For the text-containing cell, return its midpoint in (x, y) coordinate format. 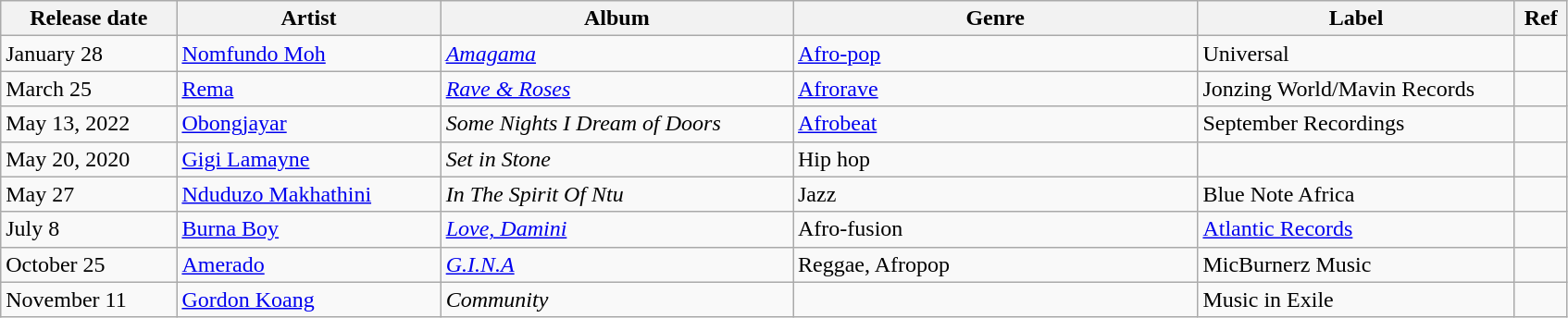
Some Nights I Dream of Doors (616, 124)
Love, Damini (616, 229)
Rema (309, 89)
Blue Note Africa (1356, 194)
Obongjayar (309, 124)
Atlantic Records (1356, 229)
Gordon Koang (309, 300)
In The Spirit Of Ntu (616, 194)
Release date (89, 18)
Gigi Lamayne (309, 159)
March 25 (89, 89)
Genre (994, 18)
November 11 (89, 300)
Community (616, 300)
Music in Exile (1356, 300)
Label (1356, 18)
Ref (1540, 18)
Afro-pop (994, 54)
Universal (1356, 54)
May 27 (89, 194)
MicBurnerz Music (1356, 264)
Nduduzo Makhathini (309, 194)
Amagama (616, 54)
Jonzing World/Mavin Records (1356, 89)
May 13, 2022 (89, 124)
Burna Boy (309, 229)
September Recordings (1356, 124)
Amerado (309, 264)
May 20, 2020 (89, 159)
Artist (309, 18)
Afrorave (994, 89)
Reggae, Afropop (994, 264)
Album (616, 18)
Afro-fusion (994, 229)
Rave & Roses (616, 89)
Afrobeat (994, 124)
July 8 (89, 229)
October 25 (89, 264)
January 28 (89, 54)
G.I.N.A (616, 264)
Set in Stone (616, 159)
Nomfundo Moh (309, 54)
Hip hop (994, 159)
Jazz (994, 194)
